Determine the (x, y) coordinate at the center of the cell enclosing the given text.  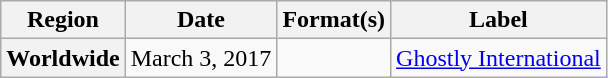
Ghostly International (499, 58)
Worldwide (63, 58)
Region (63, 20)
March 3, 2017 (201, 58)
Date (201, 20)
Format(s) (334, 20)
Label (499, 20)
